Locate the cell with the specified text and output its [X, Y] center coordinate. 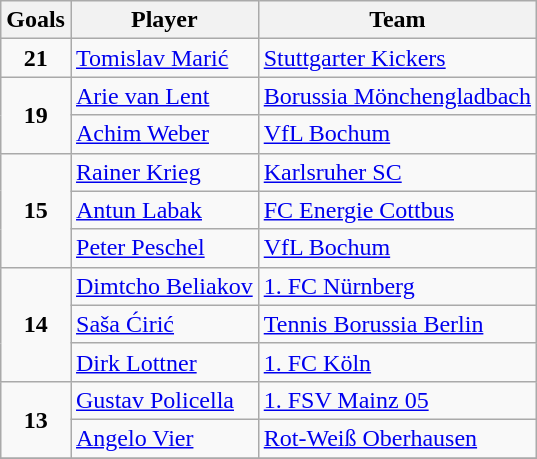
Gustav Policella [164, 400]
Stuttgarter Kickers [397, 58]
Antun Labak [164, 210]
Rainer Krieg [164, 172]
1. FSV Mainz 05 [397, 400]
1. FC Nürnberg [397, 286]
Dimtcho Beliakov [164, 286]
Tomislav Marić [164, 58]
Borussia Mönchengladbach [397, 96]
Tennis Borussia Berlin [397, 324]
Team [397, 20]
21 [36, 58]
Player [164, 20]
Angelo Vier [164, 438]
15 [36, 210]
14 [36, 324]
FC Energie Cottbus [397, 210]
Goals [36, 20]
Rot-Weiß Oberhausen [397, 438]
Achim Weber [164, 134]
Dirk Lottner [164, 362]
Saša Ćirić [164, 324]
Arie van Lent [164, 96]
Karlsruher SC [397, 172]
Peter Peschel [164, 248]
19 [36, 115]
1. FC Köln [397, 362]
13 [36, 419]
